Return (x, y) of the center of cell containing provided text 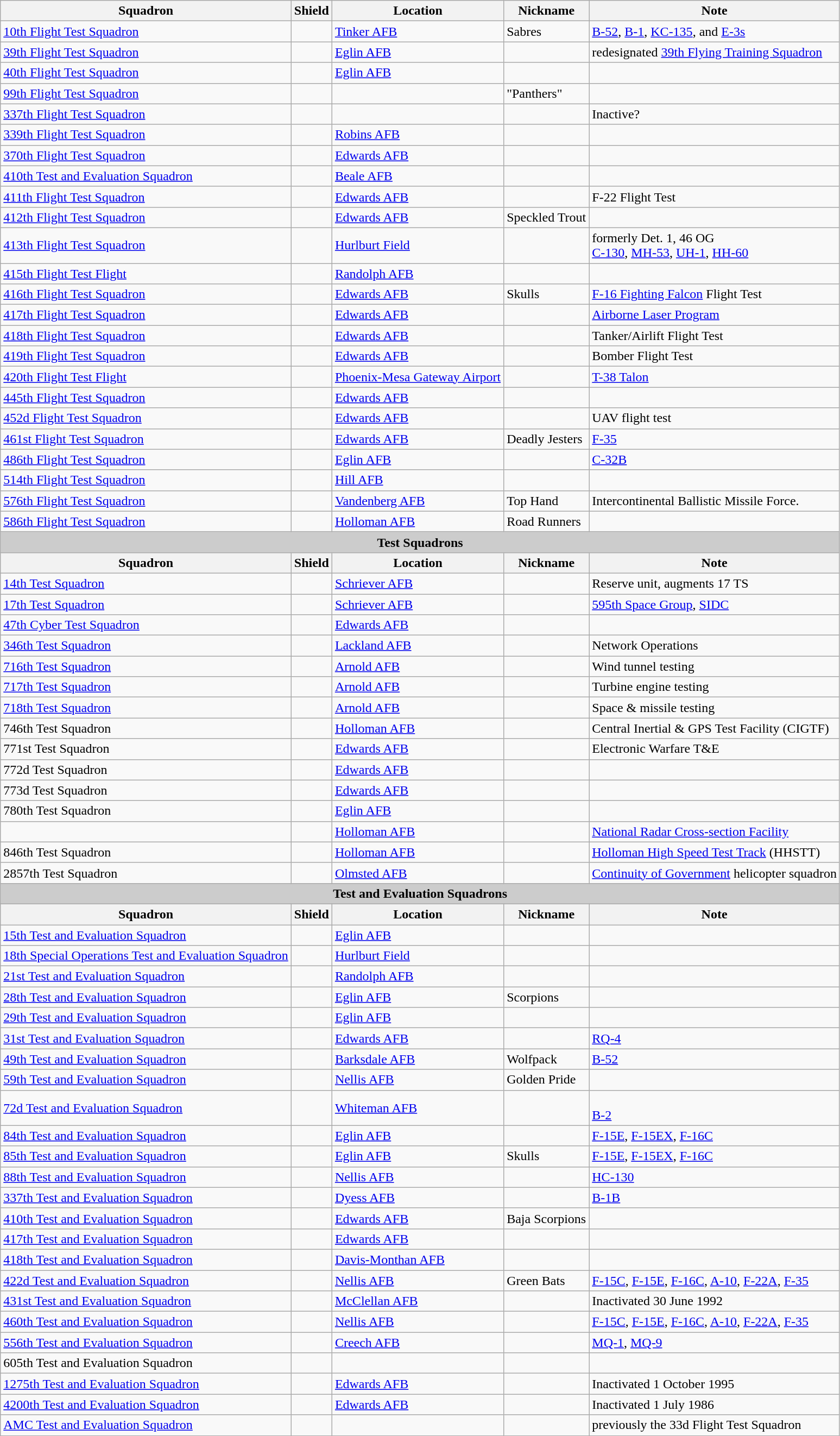
Beale AFB (418, 176)
B-2 (715, 1108)
Dyess AFB (418, 1198)
486th Flight Test Squadron (146, 459)
Creech AFB (418, 1343)
C-32B (715, 459)
461st Flight Test Squadron (146, 439)
605th Test and Evaluation Squadron (146, 1363)
Davis-Monthan AFB (418, 1259)
Intercontinental Ballistic Missile Force. (715, 501)
Test Squadrons (420, 542)
2857th Test Squadron (146, 873)
Test and Evaluation Squadrons (420, 893)
18th Special Operations Test and Evaluation Squadron (146, 956)
556th Test and Evaluation Squadron (146, 1343)
717th Test Squadron (146, 687)
595th Space Group, SIDC (715, 604)
21st Test and Evaluation Squadron (146, 977)
Olmsted AFB (418, 873)
412th Flight Test Squadron (146, 217)
31st Test and Evaluation Squadron (146, 1038)
Bomber Flight Test (715, 356)
771st Test Squadron (146, 749)
Road Runners (546, 521)
B-1B (715, 1198)
previously the 33d Flight Test Squadron (715, 1425)
Wolfpack (546, 1059)
Whiteman AFB (418, 1108)
576th Flight Test Squadron (146, 501)
10th Flight Test Squadron (146, 32)
Inactivated 1 July 1986 (715, 1404)
14th Test Squadron (146, 583)
B-52 (715, 1059)
National Radar Cross-section Facility (715, 832)
Central Inertial & GPS Test Facility (CIGTF) (715, 728)
772d Test Squadron (146, 770)
422d Test and Evaluation Squadron (146, 1280)
452d Flight Test Squadron (146, 418)
Space & missile testing (715, 708)
Vandenberg AFB (418, 501)
Tanker/Airlift Flight Test (715, 336)
47th Cyber Test Squadron (146, 625)
formerly Det. 1, 46 OG C-130, MH-53, UH-1, HH-60 (715, 245)
Golden Pride (546, 1080)
39th Flight Test Squadron (146, 52)
Baja Scorpions (546, 1218)
Inactivated 30 June 1992 (715, 1301)
716th Test Squadron (146, 666)
718th Test Squadron (146, 708)
846th Test Squadron (146, 852)
49th Test and Evaluation Squadron (146, 1059)
746th Test Squadron (146, 728)
Lackland AFB (418, 646)
346th Test Squadron (146, 646)
Sabres (546, 32)
28th Test and Evaluation Squadron (146, 997)
411th Flight Test Squadron (146, 197)
F-16 Fighting Falcon Flight Test (715, 294)
431st Test and Evaluation Squadron (146, 1301)
Electronic Warfare T&E (715, 749)
UAV flight test (715, 418)
418th Flight Test Squadron (146, 336)
337th Test and Evaluation Squadron (146, 1198)
1275th Test and Evaluation Squadron (146, 1384)
417th Flight Test Squadron (146, 315)
Barksdale AFB (418, 1059)
T-38 Talon (715, 377)
Top Hand (546, 501)
Tinker AFB (418, 32)
Inactivated 1 October 1995 (715, 1384)
RQ-4 (715, 1038)
85th Test and Evaluation Squadron (146, 1156)
72d Test and Evaluation Squadron (146, 1108)
Phoenix-Mesa Gateway Airport (418, 377)
Turbine engine testing (715, 687)
Wind tunnel testing (715, 666)
F-35 (715, 439)
339th Flight Test Squadron (146, 135)
420th Flight Test Flight (146, 377)
99th Flight Test Squadron (146, 93)
29th Test and Evaluation Squadron (146, 1018)
415th Flight Test Flight (146, 273)
Deadly Jesters (546, 439)
40th Flight Test Squadron (146, 73)
337th Flight Test Squadron (146, 114)
Network Operations (715, 646)
Green Bats (546, 1280)
Inactive? (715, 114)
McClellan AFB (418, 1301)
418th Test and Evaluation Squadron (146, 1259)
Reserve unit, augments 17 TS (715, 583)
Holloman High Speed Test Track (HHSTT) (715, 852)
460th Test and Evaluation Squadron (146, 1322)
Continuity of Government helicopter squadron (715, 873)
416th Flight Test Squadron (146, 294)
redesignated 39th Flying Training Squadron (715, 52)
4200th Test and Evaluation Squadron (146, 1404)
Scorpions (546, 997)
84th Test and Evaluation Squadron (146, 1136)
AMC Test and Evaluation Squadron (146, 1425)
Robins AFB (418, 135)
773d Test Squadron (146, 790)
B-52, B-1, KC-135, and E-3s (715, 32)
419th Flight Test Squadron (146, 356)
Speckled Trout (546, 217)
"Panthers" (546, 93)
MQ-1, MQ-9 (715, 1343)
586th Flight Test Squadron (146, 521)
780th Test Squadron (146, 811)
413th Flight Test Squadron (146, 245)
370th Flight Test Squadron (146, 155)
417th Test and Evaluation Squadron (146, 1239)
15th Test and Evaluation Squadron (146, 935)
Airborne Laser Program (715, 315)
17th Test Squadron (146, 604)
514th Flight Test Squadron (146, 480)
445th Flight Test Squadron (146, 398)
Hill AFB (418, 480)
59th Test and Evaluation Squadron (146, 1080)
HC-130 (715, 1177)
88th Test and Evaluation Squadron (146, 1177)
F-22 Flight Test (715, 197)
